Return [X, Y] of the center of cell containing provided text 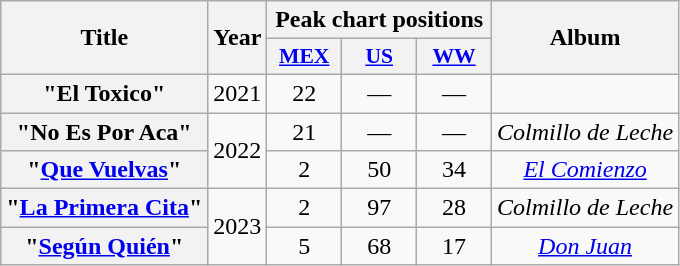
5 [304, 246]
Title [104, 38]
68 [380, 246]
2021 [238, 93]
"Que Vuelvas" [104, 170]
34 [454, 170]
MEX [304, 57]
97 [380, 208]
2023 [238, 227]
Year [238, 38]
US [380, 57]
"Según Quién" [104, 246]
21 [304, 131]
Album [586, 38]
El Comienzo [586, 170]
50 [380, 170]
Don Juan [586, 246]
"No Es Por Aca" [104, 131]
17 [454, 246]
"El Toxico" [104, 93]
28 [454, 208]
2022 [238, 150]
22 [304, 93]
Peak chart positions [380, 20]
WW [454, 57]
"La Primera Cita" [104, 208]
